Provide the (X, Y) coordinate of the cell's center where the given text is located.  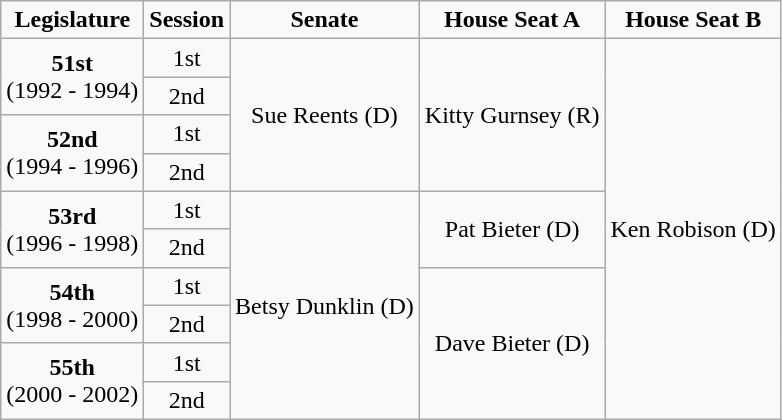
54th (1998 - 2000) (72, 305)
Sue Reents (D) (325, 115)
Betsy Dunklin (D) (325, 305)
55th (2000 - 2002) (72, 381)
51st (1992 - 1994) (72, 77)
53rd (1996 - 1998) (72, 229)
Session (187, 20)
House Seat B (693, 20)
Senate (325, 20)
Kitty Gurnsey (R) (512, 115)
Legislature (72, 20)
Dave Bieter (D) (512, 343)
Ken Robison (D) (693, 230)
52nd (1994 - 1996) (72, 153)
Pat Bieter (D) (512, 229)
House Seat A (512, 20)
